Capture the cell that displays the provided text and extract its [X, Y] central coordinate. 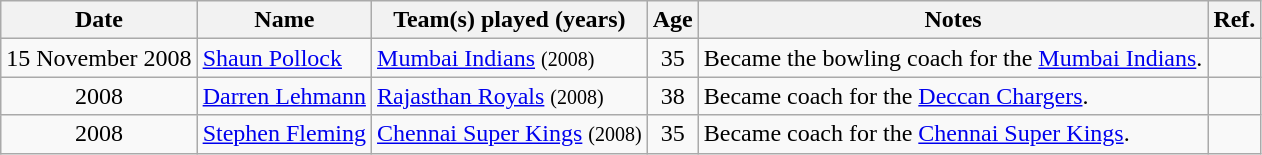
15 November 2008 [99, 58]
Became coach for the Deccan Chargers. [953, 96]
Name [284, 20]
Age [672, 20]
Shaun Pollock [284, 58]
Date [99, 20]
38 [672, 96]
Became coach for the Chennai Super Kings. [953, 134]
Ref. [1234, 20]
Darren Lehmann [284, 96]
Notes [953, 20]
Mumbai Indians (2008) [510, 58]
Chennai Super Kings (2008) [510, 134]
Rajasthan Royals (2008) [510, 96]
Team(s) played (years) [510, 20]
Became the bowling coach for the Mumbai Indians. [953, 58]
Stephen Fleming [284, 134]
